Scan for the cell matching the given text and deliver its (x, y) coordinate at center. 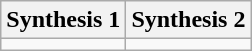
Synthesis 1 (64, 20)
Synthesis 2 (188, 20)
